Return the (X, Y) coordinate for the center point of the cell that contains the specified text.  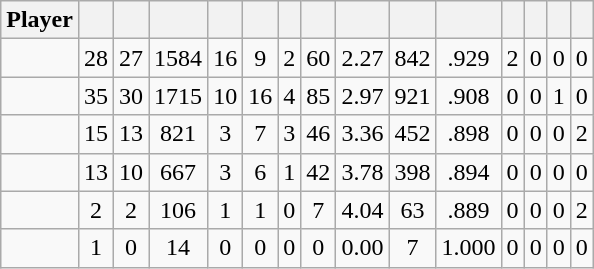
.898 (468, 134)
1584 (178, 58)
.929 (468, 58)
28 (96, 58)
6 (260, 172)
60 (318, 58)
821 (178, 134)
85 (318, 96)
921 (412, 96)
2.27 (362, 58)
842 (412, 58)
9 (260, 58)
398 (412, 172)
2.97 (362, 96)
15 (96, 134)
.908 (468, 96)
667 (178, 172)
4.04 (362, 210)
14 (178, 248)
.889 (468, 210)
35 (96, 96)
.894 (468, 172)
3.36 (362, 134)
46 (318, 134)
Player (40, 20)
452 (412, 134)
1.000 (468, 248)
30 (132, 96)
4 (290, 96)
27 (132, 58)
63 (412, 210)
106 (178, 210)
3.78 (362, 172)
42 (318, 172)
0.00 (362, 248)
1715 (178, 96)
